Determine the (X, Y) coordinate at the center of the cell enclosing the given text.  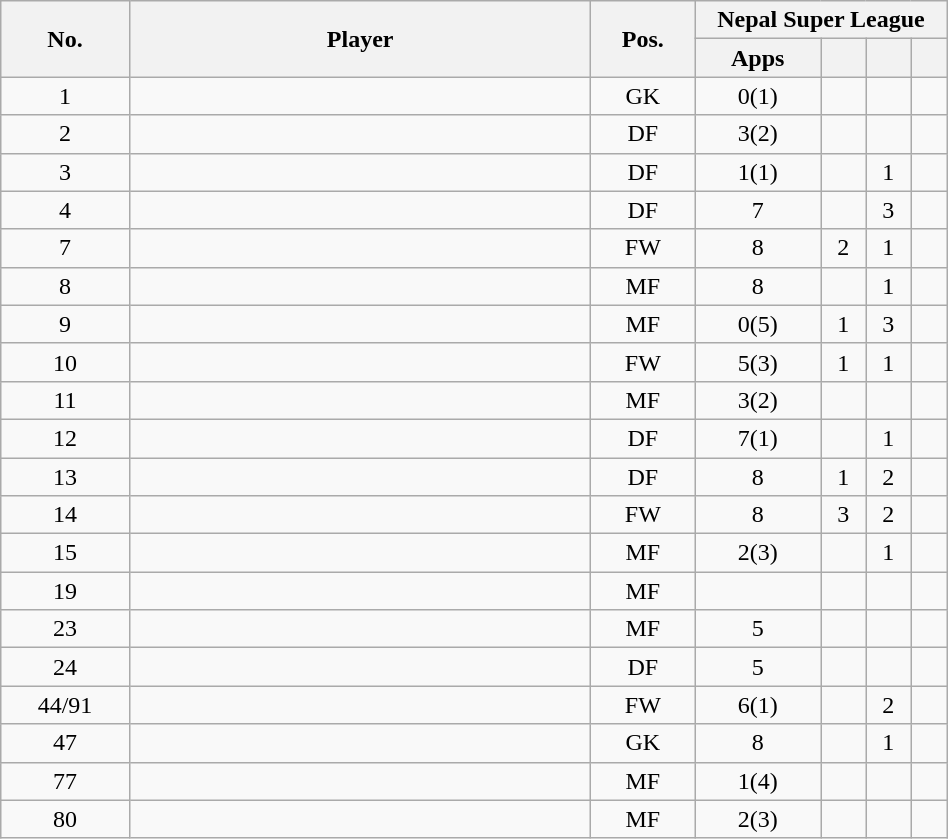
10 (66, 362)
11 (66, 400)
12 (66, 438)
77 (66, 781)
No. (66, 39)
23 (66, 629)
9 (66, 324)
0(1) (758, 96)
13 (66, 477)
6(1) (758, 705)
1(4) (758, 781)
19 (66, 591)
4 (66, 210)
Player (360, 39)
7(1) (758, 438)
80 (66, 819)
1(1) (758, 172)
15 (66, 553)
Apps (758, 58)
14 (66, 515)
Nepal Super League (822, 20)
47 (66, 743)
24 (66, 667)
5(3) (758, 362)
0(5) (758, 324)
Pos. (643, 39)
44/91 (66, 705)
